Detect which cell encompasses the target text, then output its (X, Y) center coordinate. 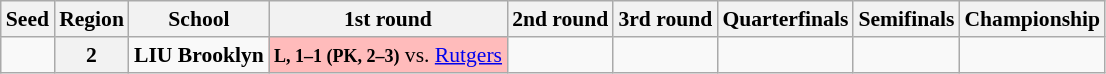
Championship (1032, 19)
Region (92, 19)
Quarterfinals (785, 19)
LIU Brooklyn (199, 55)
2 (92, 55)
Semifinals (906, 19)
2nd round (560, 19)
Seed (28, 19)
School (199, 19)
1st round (388, 19)
3rd round (665, 19)
L, 1–1 (PK, 2–3) vs. Rutgers (388, 55)
